From the cell containing the given text, extract its center point as (x, y) coordinate. 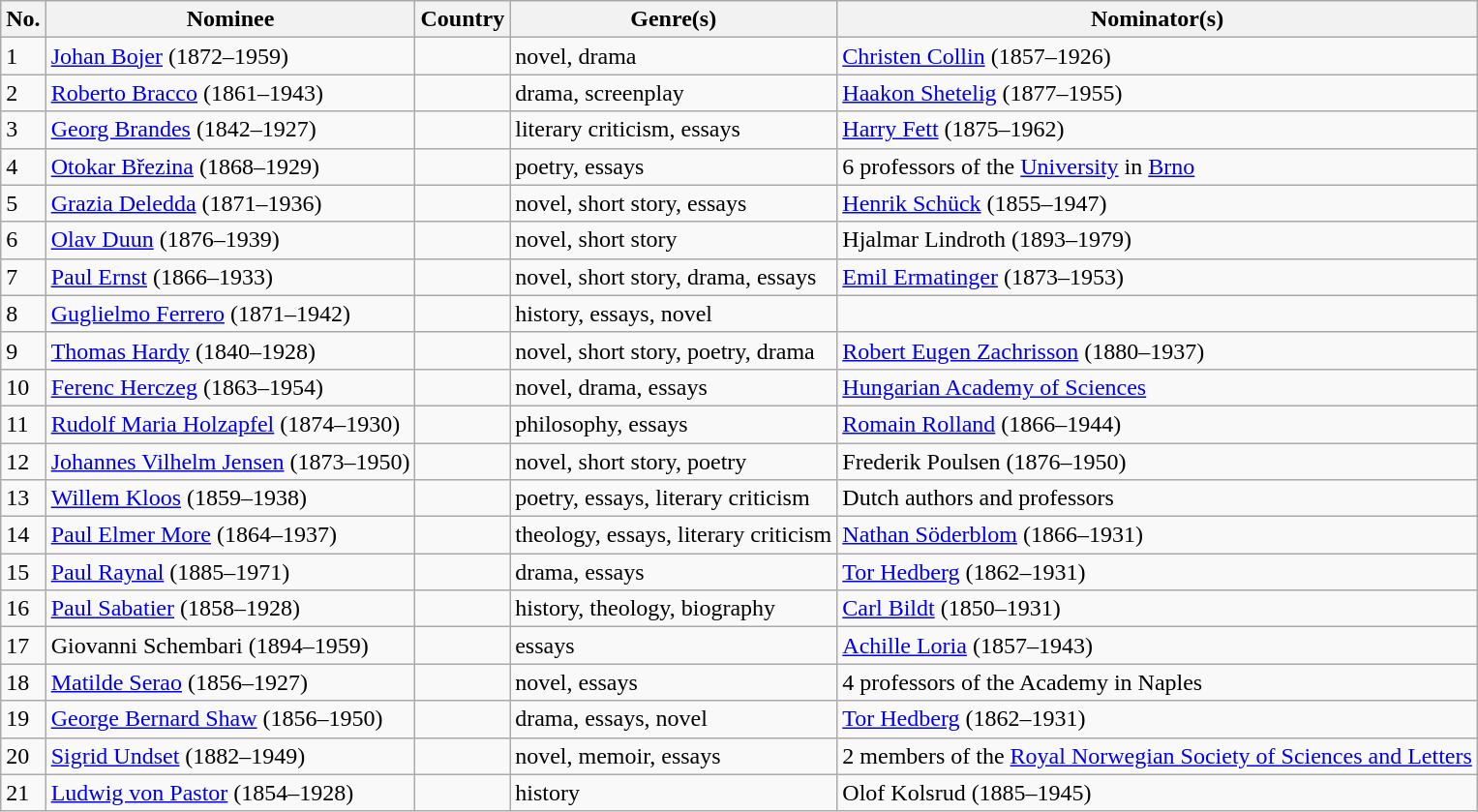
7 (23, 277)
16 (23, 609)
George Bernard Shaw (1856–1950) (230, 719)
history, essays, novel (674, 314)
novel, drama, essays (674, 387)
4 (23, 166)
Johannes Vilhelm Jensen (1873–1950) (230, 462)
theology, essays, literary criticism (674, 535)
drama, essays (674, 572)
Dutch authors and professors (1158, 498)
Nominee (230, 19)
philosophy, essays (674, 424)
Ferenc Herczeg (1863–1954) (230, 387)
Harry Fett (1875–1962) (1158, 130)
Otokar Březina (1868–1929) (230, 166)
novel, short story, poetry (674, 462)
Frederik Poulsen (1876–1950) (1158, 462)
Hungarian Academy of Sciences (1158, 387)
Olof Kolsrud (1885–1945) (1158, 793)
Thomas Hardy (1840–1928) (230, 350)
Carl Bildt (1850–1931) (1158, 609)
Haakon Shetelig (1877–1955) (1158, 93)
drama, screenplay (674, 93)
8 (23, 314)
Nominator(s) (1158, 19)
5 (23, 203)
Guglielmo Ferrero (1871–1942) (230, 314)
Country (463, 19)
Sigrid Undset (1882–1949) (230, 756)
history (674, 793)
novel, memoir, essays (674, 756)
15 (23, 572)
Roberto Bracco (1861–1943) (230, 93)
19 (23, 719)
Robert Eugen Zachrisson (1880–1937) (1158, 350)
Hjalmar Lindroth (1893–1979) (1158, 240)
2 (23, 93)
14 (23, 535)
Nathan Söderblom (1866–1931) (1158, 535)
literary criticism, essays (674, 130)
Johan Bojer (1872–1959) (230, 56)
novel, short story (674, 240)
novel, drama (674, 56)
Ludwig von Pastor (1854–1928) (230, 793)
18 (23, 682)
11 (23, 424)
Emil Ermatinger (1873–1953) (1158, 277)
1 (23, 56)
4 professors of the Academy in Naples (1158, 682)
2 members of the Royal Norwegian Society of Sciences and Letters (1158, 756)
Paul Sabatier (1858–1928) (230, 609)
novel, essays (674, 682)
Willem Kloos (1859–1938) (230, 498)
17 (23, 646)
Giovanni Schembari (1894–1959) (230, 646)
Paul Ernst (1866–1933) (230, 277)
essays (674, 646)
Grazia Deledda (1871–1936) (230, 203)
novel, short story, drama, essays (674, 277)
21 (23, 793)
3 (23, 130)
Christen Collin (1857–1926) (1158, 56)
12 (23, 462)
Matilde Serao (1856–1927) (230, 682)
6 professors of the University in Brno (1158, 166)
20 (23, 756)
poetry, essays (674, 166)
10 (23, 387)
Romain Rolland (1866–1944) (1158, 424)
Paul Elmer More (1864–1937) (230, 535)
drama, essays, novel (674, 719)
No. (23, 19)
Achille Loria (1857–1943) (1158, 646)
13 (23, 498)
9 (23, 350)
Genre(s) (674, 19)
history, theology, biography (674, 609)
Rudolf Maria Holzapfel (1874–1930) (230, 424)
Henrik Schück (1855–1947) (1158, 203)
novel, short story, poetry, drama (674, 350)
Olav Duun (1876–1939) (230, 240)
Georg Brandes (1842–1927) (230, 130)
Paul Raynal (1885–1971) (230, 572)
poetry, essays, literary criticism (674, 498)
novel, short story, essays (674, 203)
6 (23, 240)
